For the text-containing cell, return its midpoint in (X, Y) coordinate format. 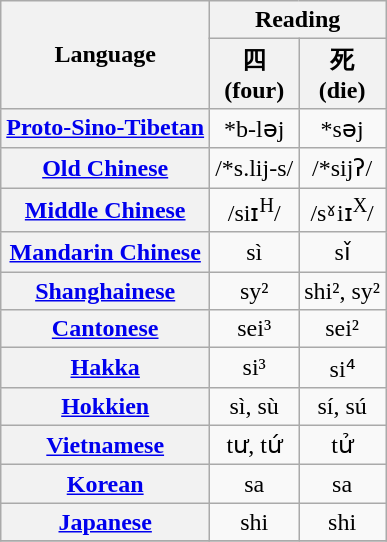
Japanese (106, 522)
sì (254, 252)
sei² (342, 329)
sǐ (342, 252)
sí, sú (342, 406)
死(die) (342, 74)
/sˠiɪX/ (342, 210)
Mandarin Chinese (106, 252)
si³ (254, 368)
tử (342, 445)
Vietnamese (106, 445)
/*sijʔ/ (342, 168)
tư, tứ (254, 445)
Language (106, 55)
四(four) (254, 74)
Reading (298, 20)
Cantonese (106, 329)
Hokkien (106, 406)
sei³ (254, 329)
shi², sy² (342, 291)
Shanghainese (106, 291)
Old Chinese (106, 168)
sy² (254, 291)
si⁴ (342, 368)
Korean (106, 484)
*səj (342, 128)
/*s.lij-s/ (254, 168)
Middle Chinese (106, 210)
Hakka (106, 368)
*b-ləj (254, 128)
Proto-Sino-Tibetan (106, 128)
/siɪH/ (254, 210)
sì, sù (254, 406)
